Pinpoint the cell where the given text exists, returning its [x, y] midpoint coordinate. 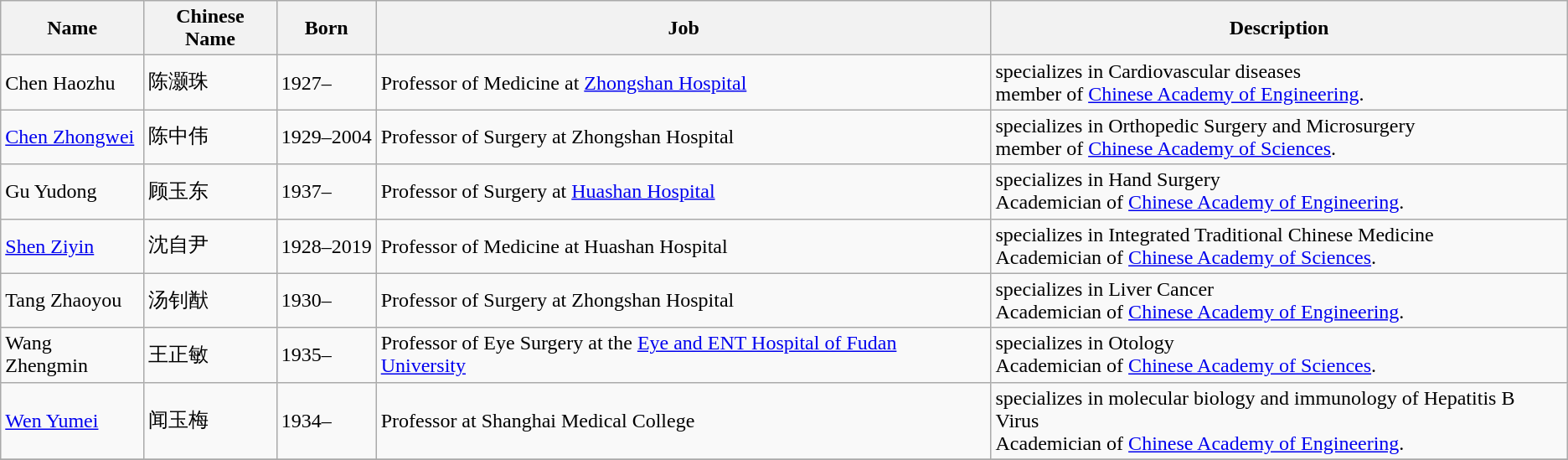
Wang Zhengmin [72, 355]
Professor of Medicine at Zhongshan Hospital [683, 82]
specializes in Otology Academician of Chinese Academy of Sciences. [1279, 355]
Name [72, 28]
specializes in Liver Cancer Academician of Chinese Academy of Engineering. [1279, 300]
1934– [327, 421]
Chen Haozhu [72, 82]
Description [1279, 28]
specializes in Integrated Traditional Chinese Medicine Academician of Chinese Academy of Sciences. [1279, 246]
Chinese Name [210, 28]
1937– [327, 191]
Wen Yumei [72, 421]
1930– [327, 300]
specializes in Cardiovascular diseases member of Chinese Academy of Engineering. [1279, 82]
Chen Zhongwei [72, 137]
specializes in Orthopedic Surgery and Microsurgery member of Chinese Academy of Sciences. [1279, 137]
汤钊猷 [210, 300]
Professor of Eye Surgery at the Eye and ENT Hospital of Fudan University [683, 355]
Tang Zhaoyou [72, 300]
1935– [327, 355]
Professor of Surgery at Huashan Hospital [683, 191]
Job [683, 28]
Professor at Shanghai Medical College [683, 421]
陈中伟 [210, 137]
Gu Yudong [72, 191]
Shen Ziyin [72, 246]
1928–2019 [327, 246]
顾玉东 [210, 191]
闻玉梅 [210, 421]
Professor of Medicine at Huashan Hospital [683, 246]
1927– [327, 82]
Born [327, 28]
1929–2004 [327, 137]
specializes in Hand Surgery Academician of Chinese Academy of Engineering. [1279, 191]
沈自尹 [210, 246]
specializes in molecular biology and immunology of Hepatitis B Virus Academician of Chinese Academy of Engineering. [1279, 421]
陈灏珠 [210, 82]
王正敏 [210, 355]
